From the cell containing the given text, extract its center point as (x, y) coordinate. 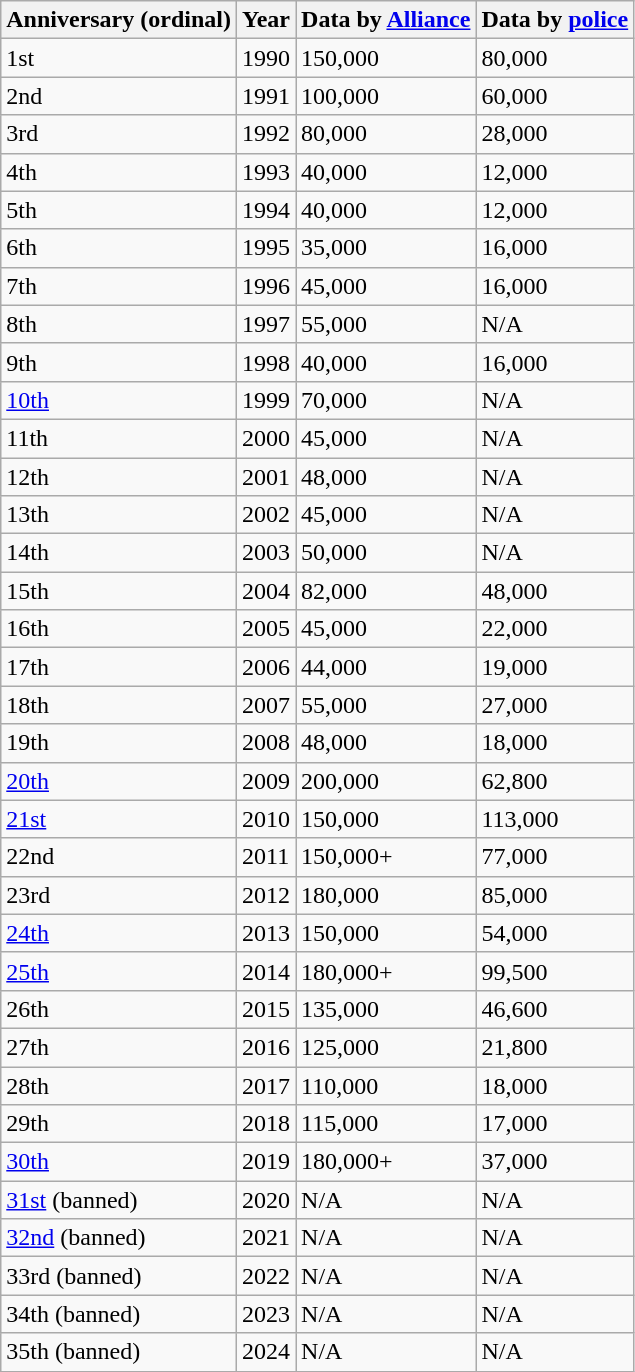
1996 (266, 286)
1992 (266, 134)
2007 (266, 705)
2023 (266, 1314)
1990 (266, 58)
50,000 (386, 553)
2004 (266, 591)
2020 (266, 1200)
9th (119, 362)
85,000 (555, 895)
11th (119, 438)
2001 (266, 477)
14th (119, 553)
2017 (266, 1085)
1998 (266, 362)
60,000 (555, 96)
1997 (266, 324)
21,800 (555, 1047)
31st (banned) (119, 1200)
12th (119, 477)
33rd (banned) (119, 1276)
Anniversary (ordinal) (119, 20)
19,000 (555, 667)
6th (119, 248)
2012 (266, 895)
2021 (266, 1238)
4th (119, 172)
34th (banned) (119, 1314)
99,500 (555, 971)
17,000 (555, 1124)
200,000 (386, 781)
62,800 (555, 781)
Data by Alliance (386, 20)
16th (119, 629)
21st (119, 819)
2003 (266, 553)
28,000 (555, 134)
70,000 (386, 400)
1995 (266, 248)
1st (119, 58)
180,000 (386, 895)
46,600 (555, 1009)
54,000 (555, 933)
17th (119, 667)
1999 (266, 400)
37,000 (555, 1162)
27th (119, 1047)
8th (119, 324)
32nd (banned) (119, 1238)
2015 (266, 1009)
1993 (266, 172)
2008 (266, 743)
13th (119, 515)
25th (119, 971)
22,000 (555, 629)
10th (119, 400)
2002 (266, 515)
5th (119, 210)
35th (banned) (119, 1352)
22nd (119, 857)
135,000 (386, 1009)
2022 (266, 1276)
2005 (266, 629)
3rd (119, 134)
2000 (266, 438)
2014 (266, 971)
2nd (119, 96)
2013 (266, 933)
1991 (266, 96)
24th (119, 933)
150,000+ (386, 857)
2024 (266, 1352)
18th (119, 705)
2011 (266, 857)
110,000 (386, 1085)
77,000 (555, 857)
82,000 (386, 591)
7th (119, 286)
2018 (266, 1124)
Data by police (555, 20)
2009 (266, 781)
30th (119, 1162)
20th (119, 781)
28th (119, 1085)
23rd (119, 895)
113,000 (555, 819)
100,000 (386, 96)
44,000 (386, 667)
35,000 (386, 248)
27,000 (555, 705)
Year (266, 20)
29th (119, 1124)
2010 (266, 819)
1994 (266, 210)
2016 (266, 1047)
15th (119, 591)
26th (119, 1009)
2019 (266, 1162)
2006 (266, 667)
115,000 (386, 1124)
125,000 (386, 1047)
19th (119, 743)
